From the cell containing the given text, extract its center point as [X, Y] coordinate. 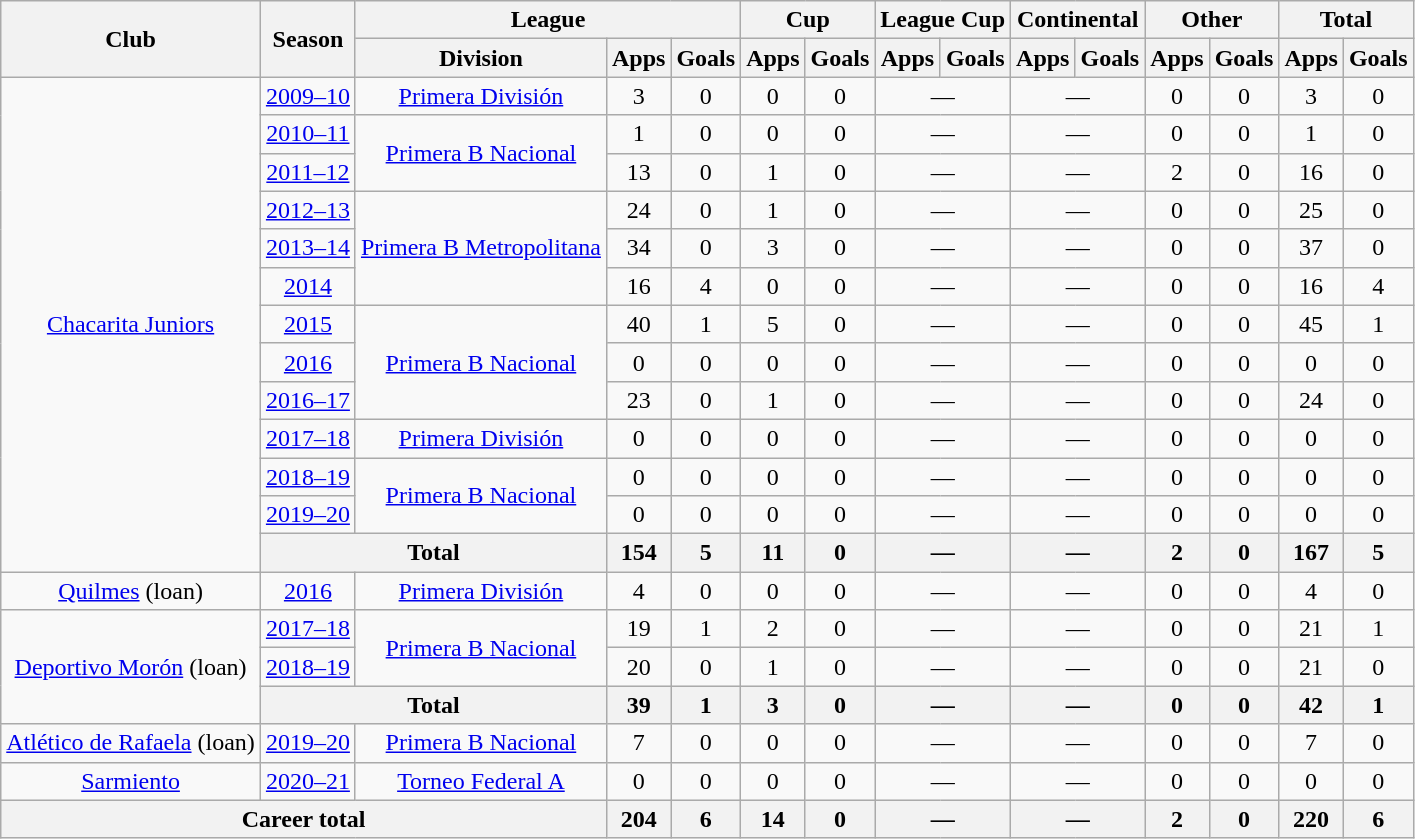
Chacarita Juniors [131, 324]
23 [638, 400]
19 [638, 629]
2014 [308, 286]
Division [480, 58]
Season [308, 39]
Career total [304, 819]
167 [1311, 553]
20 [638, 667]
2013–14 [308, 248]
42 [1311, 705]
154 [638, 553]
Other [1212, 20]
Torneo Federal A [480, 781]
2011–12 [308, 172]
11 [773, 553]
Continental [1078, 20]
40 [638, 324]
34 [638, 248]
Club [131, 39]
2010–11 [308, 134]
204 [638, 819]
220 [1311, 819]
2015 [308, 324]
Atlético de Rafaela (loan) [131, 743]
League Cup [943, 20]
2016–17 [308, 400]
45 [1311, 324]
14 [773, 819]
League [548, 20]
2009–10 [308, 96]
13 [638, 172]
Quilmes (loan) [131, 591]
Deportivo Morón (loan) [131, 667]
39 [638, 705]
2012–13 [308, 210]
37 [1311, 248]
Cup [808, 20]
Sarmiento [131, 781]
Primera B Metropolitana [480, 248]
2020–21 [308, 781]
25 [1311, 210]
